Find where the given text appears and provide that cell's center as [X, Y] coordinate. 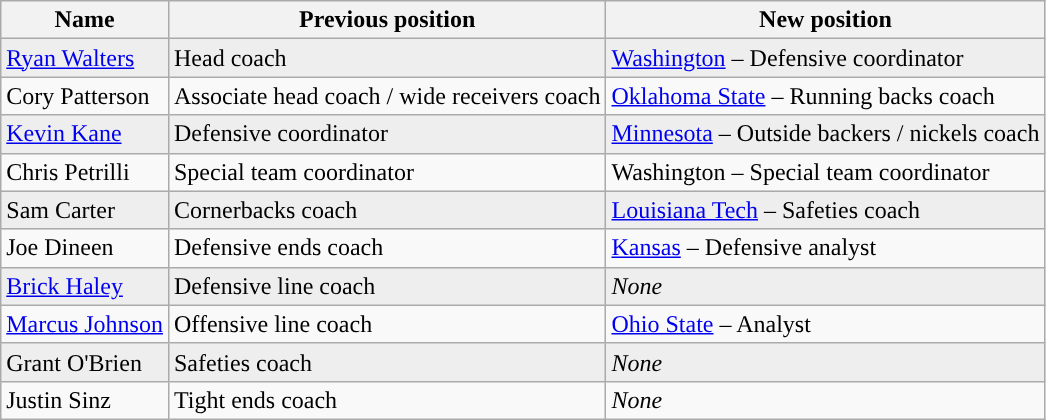
Chris Petrilli [85, 172]
Defensive ends coach [387, 248]
New position [826, 20]
Washington – Special team coordinator [826, 172]
Name [85, 20]
Defensive coordinator [387, 134]
Kansas – Defensive analyst [826, 248]
Brick Haley [85, 286]
Previous position [387, 20]
Grant O'Brien [85, 362]
Offensive line coach [387, 324]
Louisiana Tech – Safeties coach [826, 210]
Safeties coach [387, 362]
Defensive line coach [387, 286]
Oklahoma State – Running backs coach [826, 96]
Special team coordinator [387, 172]
Washington – Defensive coordinator [826, 58]
Marcus Johnson [85, 324]
Minnesota – Outside backers / nickels coach [826, 134]
Joe Dineen [85, 248]
Ohio State – Analyst [826, 324]
Head coach [387, 58]
Cornerbacks coach [387, 210]
Ryan Walters [85, 58]
Justin Sinz [85, 400]
Sam Carter [85, 210]
Associate head coach / wide receivers coach [387, 96]
Cory Patterson [85, 96]
Tight ends coach [387, 400]
Kevin Kane [85, 134]
